Output the (x, y) coordinate of the center of the cell containing the given text.  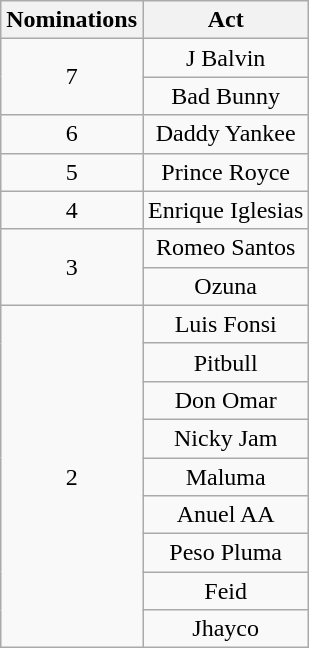
Act (225, 20)
Maluma (225, 477)
7 (72, 77)
J Balvin (225, 58)
Feid (225, 591)
Peso Pluma (225, 553)
3 (72, 267)
Jhayco (225, 629)
5 (72, 172)
Romeo Santos (225, 248)
Ozuna (225, 286)
Nicky Jam (225, 438)
Prince Royce (225, 172)
Enrique Iglesias (225, 210)
6 (72, 134)
Luis Fonsi (225, 324)
Daddy Yankee (225, 134)
Anuel AA (225, 515)
Don Omar (225, 400)
Bad Bunny (225, 96)
4 (72, 210)
Pitbull (225, 362)
2 (72, 476)
Nominations (72, 20)
